Return (x, y) of the center of cell containing provided text 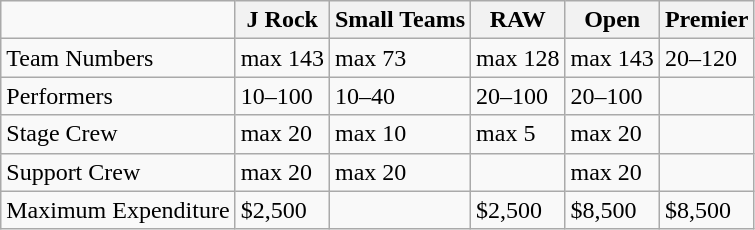
Small Teams (400, 20)
Maximum Expenditure (118, 210)
Premier (706, 20)
Team Numbers (118, 58)
RAW (518, 20)
10–100 (282, 96)
10–40 (400, 96)
Performers (118, 96)
Support Crew (118, 172)
20–120 (706, 58)
Stage Crew (118, 134)
Open (612, 20)
max 10 (400, 134)
J Rock (282, 20)
max 73 (400, 58)
max 5 (518, 134)
max 128 (518, 58)
